Search for the cell housing the specified text and yield its (X, Y) center coordinate. 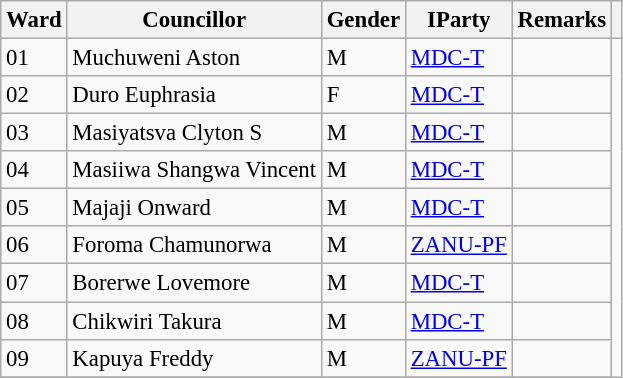
Ward (34, 20)
02 (34, 95)
Chikwiri Takura (194, 321)
Masiyatsva Clyton S (194, 133)
05 (34, 208)
IParty (458, 20)
Muchuweni Aston (194, 58)
03 (34, 133)
Masiiwa Shangwa Vincent (194, 170)
01 (34, 58)
08 (34, 321)
Majaji Onward (194, 208)
Gender (363, 20)
Councillor (194, 20)
Foroma Chamunorwa (194, 245)
04 (34, 170)
09 (34, 358)
07 (34, 283)
Duro Euphrasia (194, 95)
F (363, 95)
06 (34, 245)
Kapuya Freddy (194, 358)
Remarks (562, 20)
Borerwe Lovemore (194, 283)
